Determine the (x, y) coordinate at the center of the cell enclosing the given text.  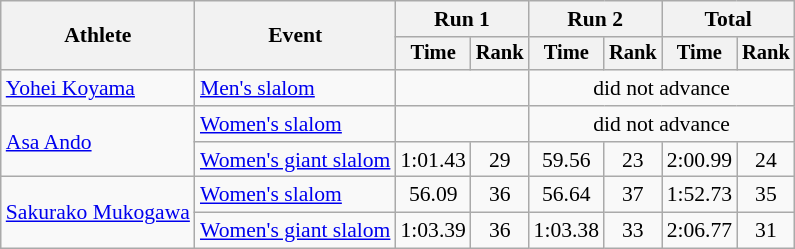
Men's slalom (296, 88)
31 (766, 231)
Event (296, 36)
59.56 (566, 160)
Asa Ando (98, 142)
37 (633, 195)
Total (728, 19)
24 (766, 160)
1:52.73 (700, 195)
Run 1 (462, 19)
23 (633, 160)
35 (766, 195)
29 (500, 160)
1:03.39 (432, 231)
Yohei Koyama (98, 88)
Athlete (98, 36)
Run 2 (596, 19)
2:06.77 (700, 231)
2:00.99 (700, 160)
33 (633, 231)
Sakurako Mukogawa (98, 212)
1:03.38 (566, 231)
56.09 (432, 195)
1:01.43 (432, 160)
56.64 (566, 195)
